For the text-containing cell, return its midpoint in [x, y] coordinate format. 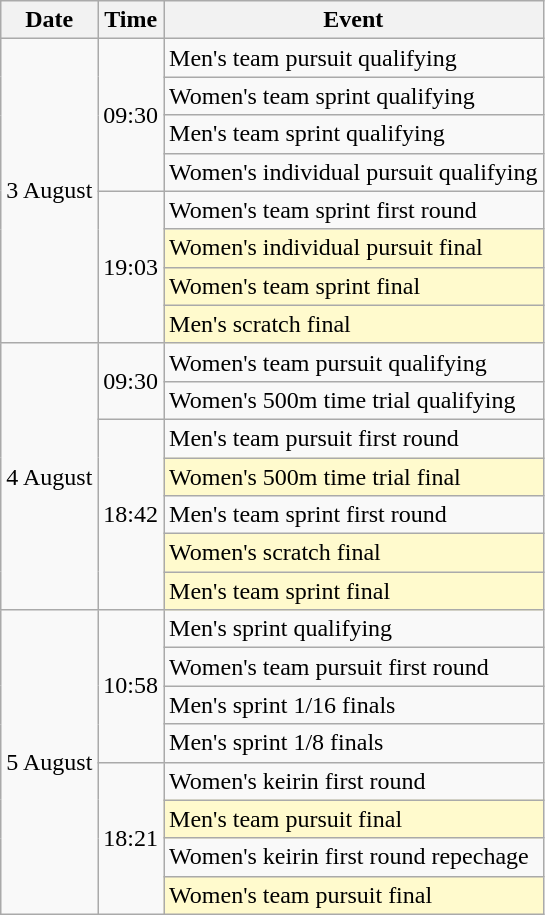
Men's sprint 1/8 finals [354, 743]
Women's individual pursuit qualifying [354, 172]
Men's team pursuit qualifying [354, 58]
Men's scratch final [354, 324]
19:03 [131, 267]
18:42 [131, 514]
Women's scratch final [354, 553]
18:21 [131, 838]
Women's team sprint final [354, 286]
3 August [50, 191]
Women's 500m time trial qualifying [354, 400]
Women's individual pursuit final [354, 248]
Men's team pursuit final [354, 819]
Date [50, 20]
Women's team sprint qualifying [354, 96]
Time [131, 20]
Women's team pursuit qualifying [354, 362]
Women's team sprint first round [354, 210]
Men's team sprint qualifying [354, 134]
Men's team pursuit first round [354, 438]
Men's sprint qualifying [354, 629]
Women's team pursuit final [354, 895]
Women's keirin first round repechage [354, 857]
10:58 [131, 686]
Event [354, 20]
Women's keirin first round [354, 781]
Men's sprint 1/16 finals [354, 705]
5 August [50, 762]
Women's team pursuit first round [354, 667]
4 August [50, 476]
Men's team sprint first round [354, 515]
Women's 500m time trial final [354, 477]
Men's team sprint final [354, 591]
